Determine the [X, Y] coordinate at the center of the cell enclosing the given text.  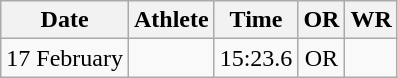
WR [371, 20]
Athlete [171, 20]
Time [256, 20]
17 February [65, 58]
15:23.6 [256, 58]
Date [65, 20]
